Extract the [X, Y] coordinate from the center of the cell holding the provided text.  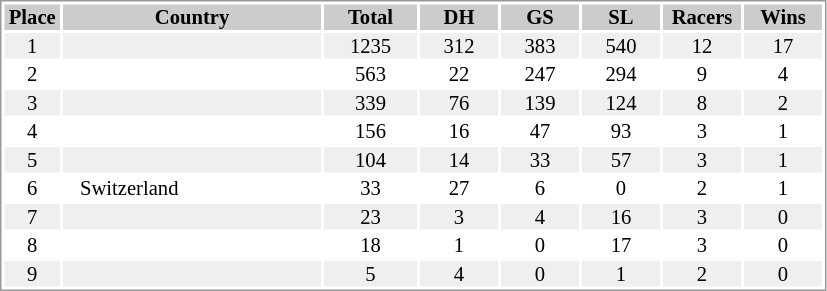
23 [370, 217]
Total [370, 17]
139 [540, 103]
247 [540, 75]
DH [459, 17]
104 [370, 160]
Racers [702, 17]
124 [621, 103]
14 [459, 160]
383 [540, 46]
Place [32, 17]
339 [370, 103]
76 [459, 103]
18 [370, 245]
GS [540, 17]
540 [621, 46]
47 [540, 131]
12 [702, 46]
27 [459, 189]
563 [370, 75]
156 [370, 131]
Wins [783, 17]
7 [32, 217]
294 [621, 75]
Country [192, 17]
1235 [370, 46]
SL [621, 17]
22 [459, 75]
Switzerland [192, 189]
57 [621, 160]
93 [621, 131]
312 [459, 46]
